Identify which cell holds the provided text, then report its [X, Y] central coordinate. 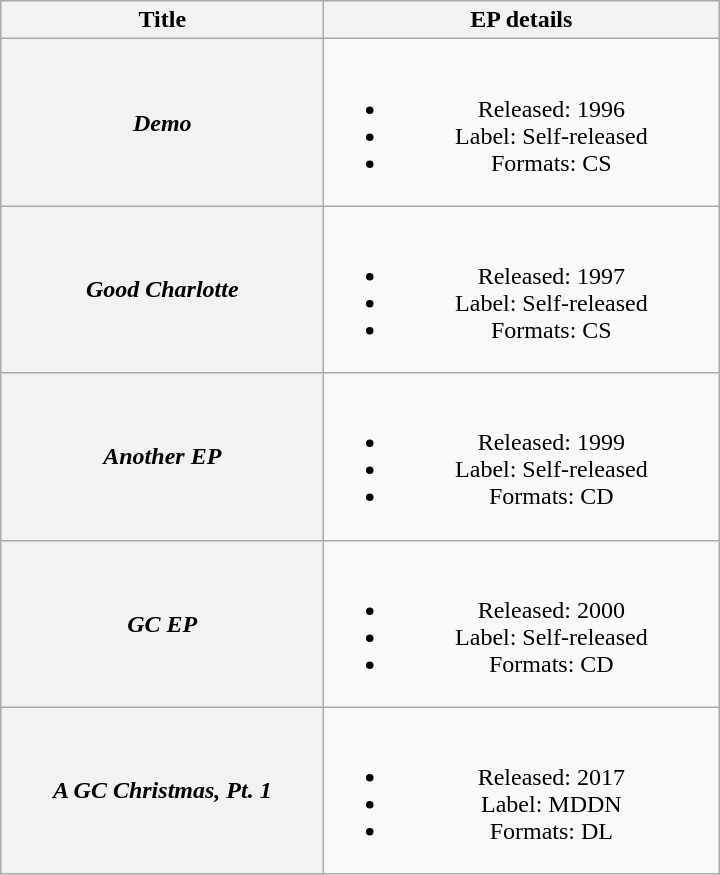
Released: 1999Label: Self-releasedFormats: CD [522, 456]
A GC Christmas, Pt. 1 [162, 790]
GC EP [162, 624]
EP details [522, 20]
Released: 1996Label: Self-releasedFormats: CS [522, 122]
Good Charlotte [162, 290]
Released: 1997Label: Self-releasedFormats: CS [522, 290]
Released: 2000Label: Self-releasedFormats: CD [522, 624]
Demo [162, 122]
Released: 2017Label: MDDNFormats: DL [522, 790]
Title [162, 20]
Another EP [162, 456]
